Capture the cell that displays the provided text and extract its (x, y) central coordinate. 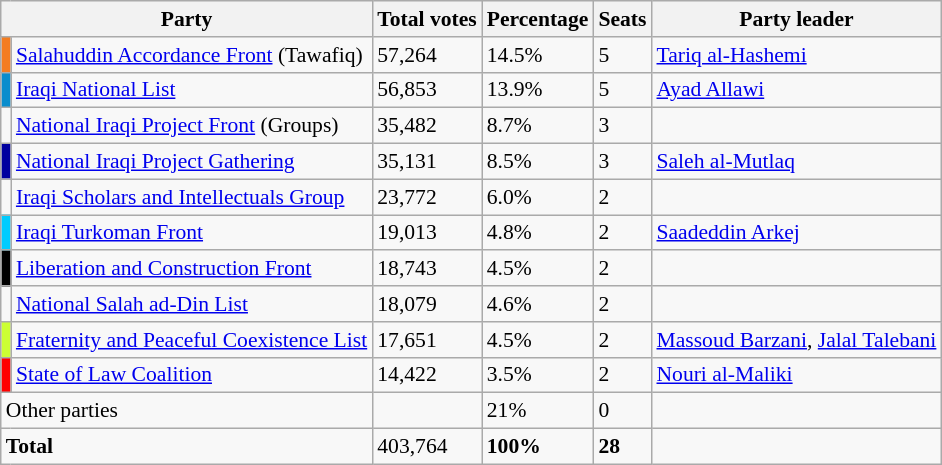
100% (538, 447)
Total votes (426, 19)
14.5% (538, 55)
18,079 (426, 304)
Other parties (187, 411)
403,764 (426, 447)
0 (622, 411)
23,772 (426, 197)
56,853 (426, 90)
Nouri al-Maliki (796, 375)
35,482 (426, 126)
18,743 (426, 269)
Liberation and Construction Front (192, 269)
13.9% (538, 90)
Saleh al-Mutlaq (796, 162)
Massoud Barzani, Jalal Talebani (796, 340)
National Iraqi Project Gathering (192, 162)
Tariq al-Hashemi (796, 55)
57,264 (426, 55)
Percentage (538, 19)
14,422 (426, 375)
Fraternity and Peaceful Coexistence List (192, 340)
Saadeddin Arkej (796, 233)
Ayad Allawi (796, 90)
Iraqi National List (192, 90)
National Iraqi Project Front (Groups) (192, 126)
Total (187, 447)
Iraqi Turkoman Front (192, 233)
4.8% (538, 233)
21% (538, 411)
Iraqi Scholars and Intellectuals Group (192, 197)
35,131 (426, 162)
Party (187, 19)
National Salah ad-Din List (192, 304)
6.0% (538, 197)
Party leader (796, 19)
Seats (622, 19)
4.6% (538, 304)
17,651 (426, 340)
19,013 (426, 233)
8.5% (538, 162)
Salahuddin Accordance Front (Tawafiq) (192, 55)
3.5% (538, 375)
State of Law Coalition (192, 375)
28 (622, 447)
8.7% (538, 126)
